Scan for the cell matching the given text and deliver its [x, y] coordinate at center. 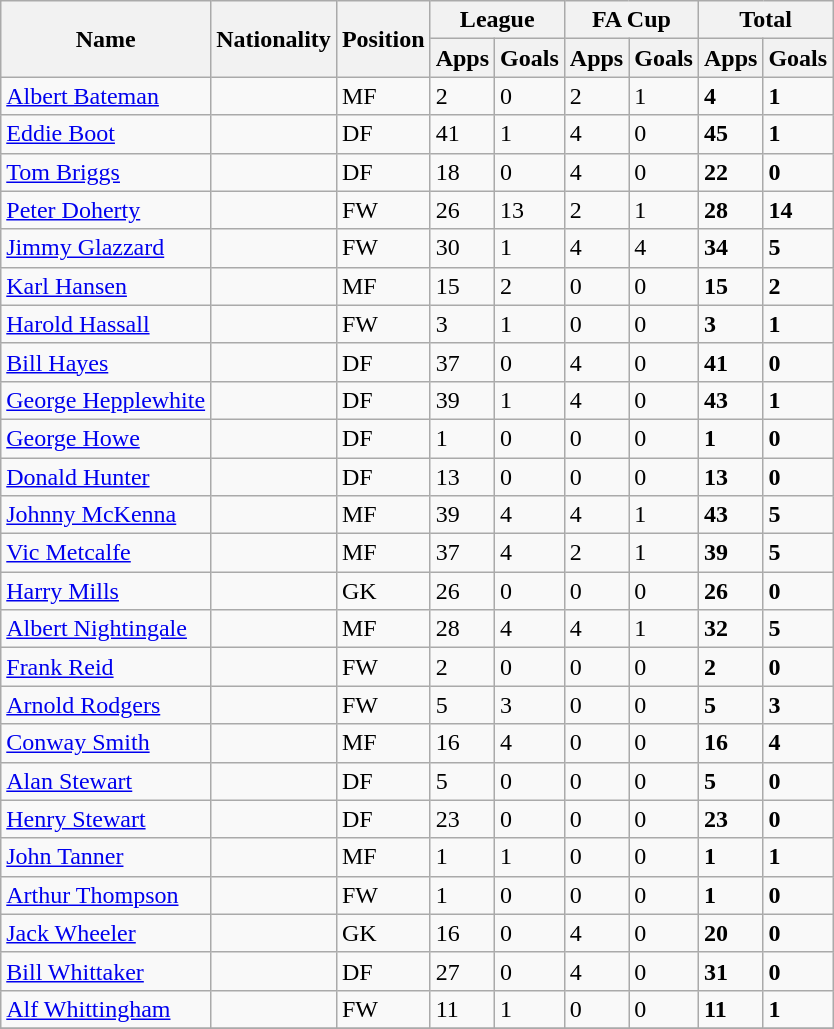
John Tanner [106, 857]
Name [106, 39]
Jimmy Glazzard [106, 248]
45 [730, 134]
Bill Whittaker [106, 971]
27 [462, 971]
Henry Stewart [106, 819]
Arnold Rodgers [106, 705]
Bill Hayes [106, 362]
Alan Stewart [106, 781]
League [497, 20]
14 [798, 210]
30 [462, 248]
34 [730, 248]
Position [383, 39]
Alf Whittingham [106, 1009]
Peter Doherty [106, 210]
Albert Nightingale [106, 629]
Harold Hassall [106, 324]
Frank Reid [106, 667]
Harry Mills [106, 591]
George Howe [106, 438]
Jack Wheeler [106, 933]
Arthur Thompson [106, 895]
Donald Hunter [106, 477]
31 [730, 971]
20 [730, 933]
22 [730, 172]
Conway Smith [106, 743]
Nationality [274, 39]
Tom Briggs [106, 172]
Albert Bateman [106, 96]
FA Cup [631, 20]
Karl Hansen [106, 286]
32 [730, 629]
Vic Metcalfe [106, 553]
George Hepplewhite [106, 400]
Total [765, 20]
Johnny McKenna [106, 515]
Eddie Boot [106, 134]
18 [462, 172]
